Search for the cell housing the specified text and yield its [X, Y] center coordinate. 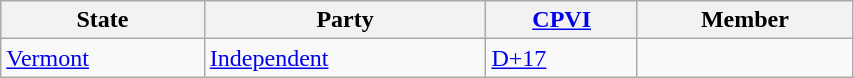
Independent [345, 58]
Member [744, 20]
CPVI [562, 20]
D+17 [562, 58]
Vermont [103, 58]
Party [345, 20]
State [103, 20]
